Capture the cell that displays the provided text and extract its [x, y] central coordinate. 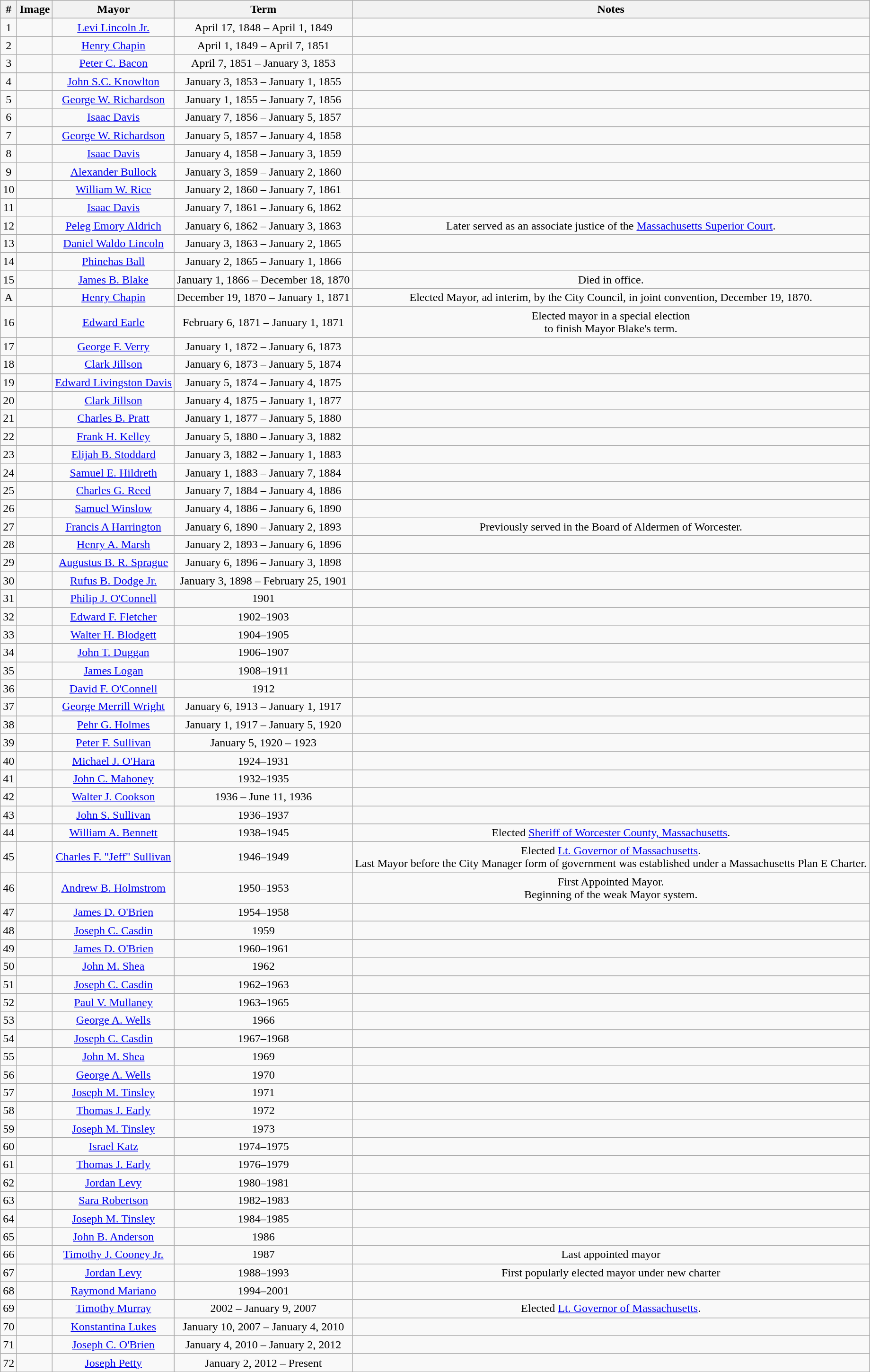
21 [9, 418]
Henry A. Marsh [114, 545]
January 2, 1860 – January 7, 1861 [264, 189]
51 [9, 984]
First popularly elected mayor under new charter [611, 1273]
43 [9, 814]
1960–1961 [264, 948]
January 6, 1913 – January 1, 1917 [264, 707]
January 4, 1886 – January 6, 1890 [264, 508]
January 2, 1865 – January 1, 1866 [264, 262]
January 5, 1920 – 1923 [264, 743]
James Logan [114, 671]
1970 [264, 1074]
6 [9, 117]
January 5, 1880 – January 3, 1882 [264, 436]
George Merrill Wright [114, 707]
16 [9, 322]
31 [9, 599]
1912 [264, 689]
February 6, 1871 – January 1, 1871 [264, 322]
Levi Lincoln Jr. [114, 27]
1962–1963 [264, 984]
January 7, 1856 – January 5, 1857 [264, 117]
January 5, 1874 – January 4, 1875 [264, 382]
24 [9, 472]
1908–1911 [264, 671]
January 4, 1858 – January 3, 1859 [264, 153]
Previously served in the Board of Aldermen of Worcester. [611, 527]
1988–1993 [264, 1273]
John B. Anderson [114, 1237]
Pehr G. Holmes [114, 725]
January 5, 1857 – January 4, 1858 [264, 135]
1973 [264, 1129]
January 1, 1872 – January 6, 1873 [264, 346]
1 [9, 27]
Walter J. Cookson [114, 797]
January 6, 1862 – January 3, 1863 [264, 226]
1967–1968 [264, 1038]
January 3, 1859 – January 2, 1860 [264, 171]
39 [9, 743]
1906–1907 [264, 653]
First Appointed Mayor.Beginning of the weak Mayor system. [611, 888]
1972 [264, 1110]
68 [9, 1291]
Died in office. [611, 280]
Augustus B. R. Sprague [114, 563]
1980–1981 [264, 1183]
1969 [264, 1056]
1986 [264, 1237]
13 [9, 244]
Philip J. O'Connell [114, 599]
1984–1985 [264, 1219]
Joseph Petty [114, 1363]
42 [9, 797]
William A. Bennett [114, 833]
Samuel Winslow [114, 508]
4 [9, 81]
A [9, 298]
Timothy J. Cooney Jr. [114, 1255]
66 [9, 1255]
January 2, 1893 – January 6, 1896 [264, 545]
67 [9, 1273]
January 1, 1866 – December 18, 1870 [264, 280]
8 [9, 153]
George F. Verry [114, 346]
56 [9, 1074]
Walter H. Blodgett [114, 635]
1902–1903 [264, 617]
23 [9, 454]
14 [9, 262]
1946–1949 [264, 858]
19 [9, 382]
Sara Robertson [114, 1201]
10 [9, 189]
17 [9, 346]
Francis A Harrington [114, 527]
John S. Sullivan [114, 814]
January 6, 1873 – January 5, 1874 [264, 364]
55 [9, 1056]
41 [9, 779]
Rufus B. Dodge Jr. [114, 581]
40 [9, 761]
48 [9, 930]
70 [9, 1327]
Elected mayor in a special electionto finish Mayor Blake's term. [611, 322]
1938–1945 [264, 833]
9 [9, 171]
1971 [264, 1092]
28 [9, 545]
January 1, 1917 – January 5, 1920 [264, 725]
January 7, 1861 – January 6, 1862 [264, 207]
Israel Katz [114, 1147]
January 4, 2010 – January 2, 2012 [264, 1345]
John S.C. Knowlton [114, 81]
71 [9, 1345]
Image [35, 9]
January 6, 1890 – January 2, 1893 [264, 527]
1974–1975 [264, 1147]
1932–1935 [264, 779]
Phinehas Ball [114, 262]
Elijah B. Stoddard [114, 454]
January 3, 1863 – January 2, 1865 [264, 244]
54 [9, 1038]
1987 [264, 1255]
1963–1965 [264, 1002]
49 [9, 948]
Elected Lt. Governor of Massachusetts.Last Mayor before the City Manager form of government was established under a Massachusetts Plan E Charter. [611, 858]
37 [9, 707]
63 [9, 1201]
Konstantina Lukes [114, 1327]
1966 [264, 1020]
36 [9, 689]
Notes [611, 9]
15 [9, 280]
Joseph C. O'Brien [114, 1345]
50 [9, 966]
January 1, 1877 – January 5, 1880 [264, 418]
46 [9, 888]
January 1, 1883 – January 7, 1884 [264, 472]
John C. Mahoney [114, 779]
26 [9, 508]
Last appointed mayor [611, 1255]
John T. Duggan [114, 653]
57 [9, 1092]
William W. Rice [114, 189]
January 10, 2007 – January 4, 2010 [264, 1327]
1962 [264, 966]
44 [9, 833]
65 [9, 1237]
April 1, 1849 – April 7, 1851 [264, 45]
2002 – January 9, 2007 [264, 1309]
Elected Sheriff of Worcester County, Massachusetts. [611, 833]
69 [9, 1309]
61 [9, 1165]
32 [9, 617]
Charles G. Reed [114, 490]
Raymond Mariano [114, 1291]
Michael J. O'Hara [114, 761]
Term [264, 9]
Frank H. Kelley [114, 436]
Peter F. Sullivan [114, 743]
Peter C. Bacon [114, 63]
25 [9, 490]
January 4, 1875 – January 1, 1877 [264, 400]
Edward Earle [114, 322]
33 [9, 635]
January 3, 1898 – February 25, 1901 [264, 581]
January 7, 1884 – January 4, 1886 [264, 490]
James B. Blake [114, 280]
Samuel E. Hildreth [114, 472]
1954–1958 [264, 912]
20 [9, 400]
7 [9, 135]
47 [9, 912]
Charles B. Pratt [114, 418]
Mayor [114, 9]
January 3, 1882 – January 1, 1883 [264, 454]
1901 [264, 599]
1904–1905 [264, 635]
34 [9, 653]
2 [9, 45]
64 [9, 1219]
30 [9, 581]
Timothy Murray [114, 1309]
Daniel Waldo Lincoln [114, 244]
27 [9, 527]
January 1, 1855 – January 7, 1856 [264, 99]
1959 [264, 930]
1936–1937 [264, 814]
January 6, 1896 – January 3, 1898 [264, 563]
Andrew B. Holmstrom [114, 888]
5 [9, 99]
72 [9, 1363]
18 [9, 364]
April 7, 1851 – January 3, 1853 [264, 63]
January 2, 2012 – Present [264, 1363]
Charles F. "Jeff" Sullivan [114, 858]
David F. O'Connell [114, 689]
45 [9, 858]
29 [9, 563]
59 [9, 1129]
38 [9, 725]
Edward F. Fletcher [114, 617]
December 19, 1870 – January 1, 1871 [264, 298]
52 [9, 1002]
62 [9, 1183]
Edward Livingston Davis [114, 382]
1936 – June 11, 1936 [264, 797]
35 [9, 671]
1994–2001 [264, 1291]
1976–1979 [264, 1165]
Peleg Emory Aldrich [114, 226]
58 [9, 1110]
60 [9, 1147]
1950–1953 [264, 888]
Later served as an associate justice of the Massachusetts Superior Court. [611, 226]
11 [9, 207]
Paul V. Mullaney [114, 1002]
Elected Mayor, ad interim, by the City Council, in joint convention, December 19, 1870. [611, 298]
Elected Lt. Governor of Massachusetts. [611, 1309]
April 17, 1848 – April 1, 1849 [264, 27]
1924–1931 [264, 761]
3 [9, 63]
12 [9, 226]
53 [9, 1020]
1982–1983 [264, 1201]
22 [9, 436]
# [9, 9]
Alexander Bullock [114, 171]
January 3, 1853 – January 1, 1855 [264, 81]
